Provide the [x, y] coordinate of the cell's center where the given text is located.  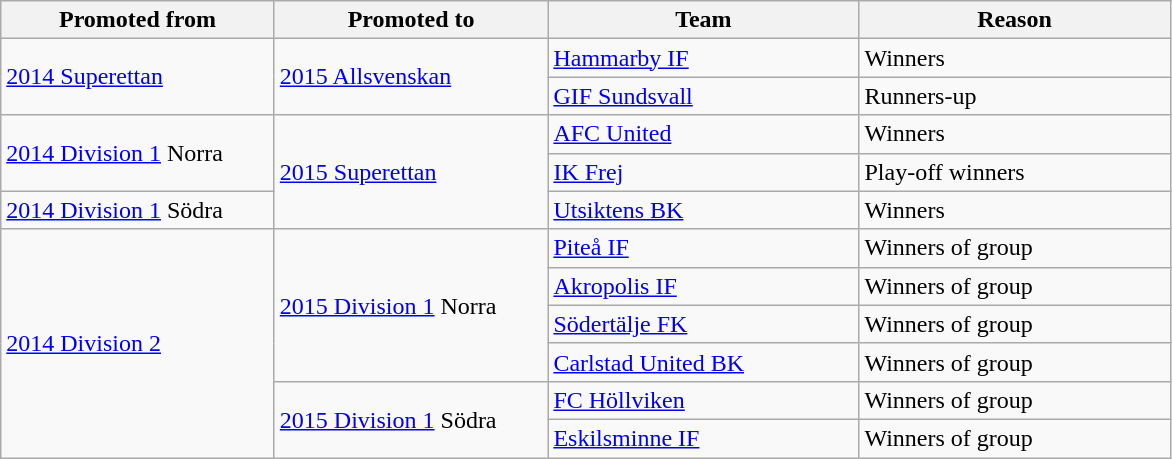
2014 Division 1 Norra [138, 153]
Akropolis IF [704, 286]
FC Höllviken [704, 400]
GIF Sundsvall [704, 96]
2014 Division 1 Södra [138, 210]
Runners-up [1014, 96]
2014 Superettan [138, 77]
2015 Division 1 Norra [411, 305]
Carlstad United BK [704, 362]
2015 Division 1 Södra [411, 419]
Piteå IF [704, 248]
Promoted from [138, 20]
AFC United [704, 134]
Team [704, 20]
Promoted to [411, 20]
2014 Division 2 [138, 343]
Eskilsminne IF [704, 438]
2015 Allsvenskan [411, 77]
Utsiktens BK [704, 210]
IK Frej [704, 172]
Play-off winners [1014, 172]
Hammarby IF [704, 58]
Södertälje FK [704, 324]
Reason [1014, 20]
2015 Superettan [411, 172]
